Locate the cell with the specified text and output its (x, y) center coordinate. 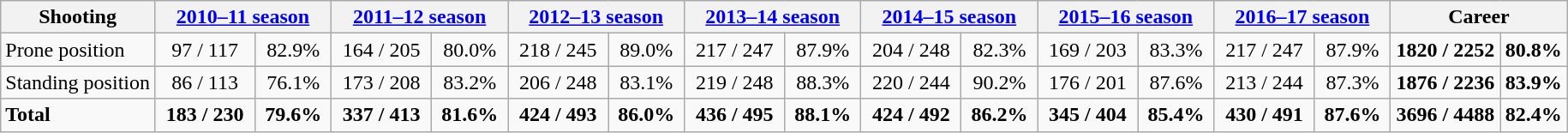
213 / 244 (1265, 82)
2014–15 season (949, 17)
424 / 493 (559, 115)
1820 / 2252 (1445, 50)
86.2% (999, 115)
82.3% (999, 50)
3696 / 4488 (1445, 115)
218 / 245 (559, 50)
80.8% (1534, 50)
2012–13 season (596, 17)
90.2% (999, 82)
88.3% (823, 82)
Prone position (78, 50)
2015–16 season (1126, 17)
Career (1479, 17)
173 / 208 (382, 82)
80.0% (470, 50)
76.1% (293, 82)
183 / 230 (204, 115)
176 / 201 (1088, 82)
219 / 248 (735, 82)
1876 / 2236 (1445, 82)
2016–17 season (1302, 17)
83.2% (470, 82)
86.0% (646, 115)
204 / 248 (912, 50)
82.4% (1534, 115)
2010–11 season (242, 17)
345 / 404 (1088, 115)
169 / 203 (1088, 50)
83.9% (1534, 82)
164 / 205 (382, 50)
436 / 495 (735, 115)
Standing position (78, 82)
83.1% (646, 82)
88.1% (823, 115)
97 / 117 (204, 50)
2011–12 season (420, 17)
424 / 492 (912, 115)
85.4% (1176, 115)
337 / 413 (382, 115)
Shooting (78, 17)
430 / 491 (1265, 115)
206 / 248 (559, 82)
79.6% (293, 115)
83.3% (1176, 50)
220 / 244 (912, 82)
81.6% (470, 115)
Total (78, 115)
87.3% (1352, 82)
2013–14 season (773, 17)
89.0% (646, 50)
86 / 113 (204, 82)
82.9% (293, 50)
